Detect which cell encompasses the target text, then output its [x, y] center coordinate. 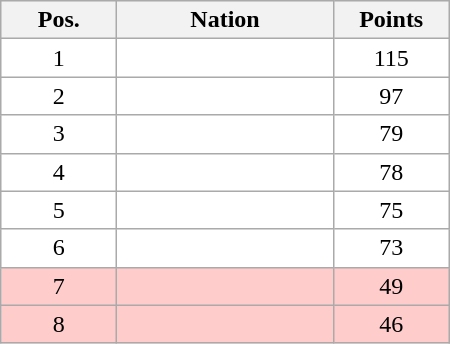
49 [391, 286]
3 [59, 134]
79 [391, 134]
115 [391, 58]
73 [391, 248]
6 [59, 248]
8 [59, 324]
Pos. [59, 20]
75 [391, 210]
2 [59, 96]
97 [391, 96]
5 [59, 210]
Points [391, 20]
78 [391, 172]
46 [391, 324]
1 [59, 58]
7 [59, 286]
4 [59, 172]
Nation [225, 20]
